Scan for the cell matching the given text and deliver its (X, Y) coordinate at center. 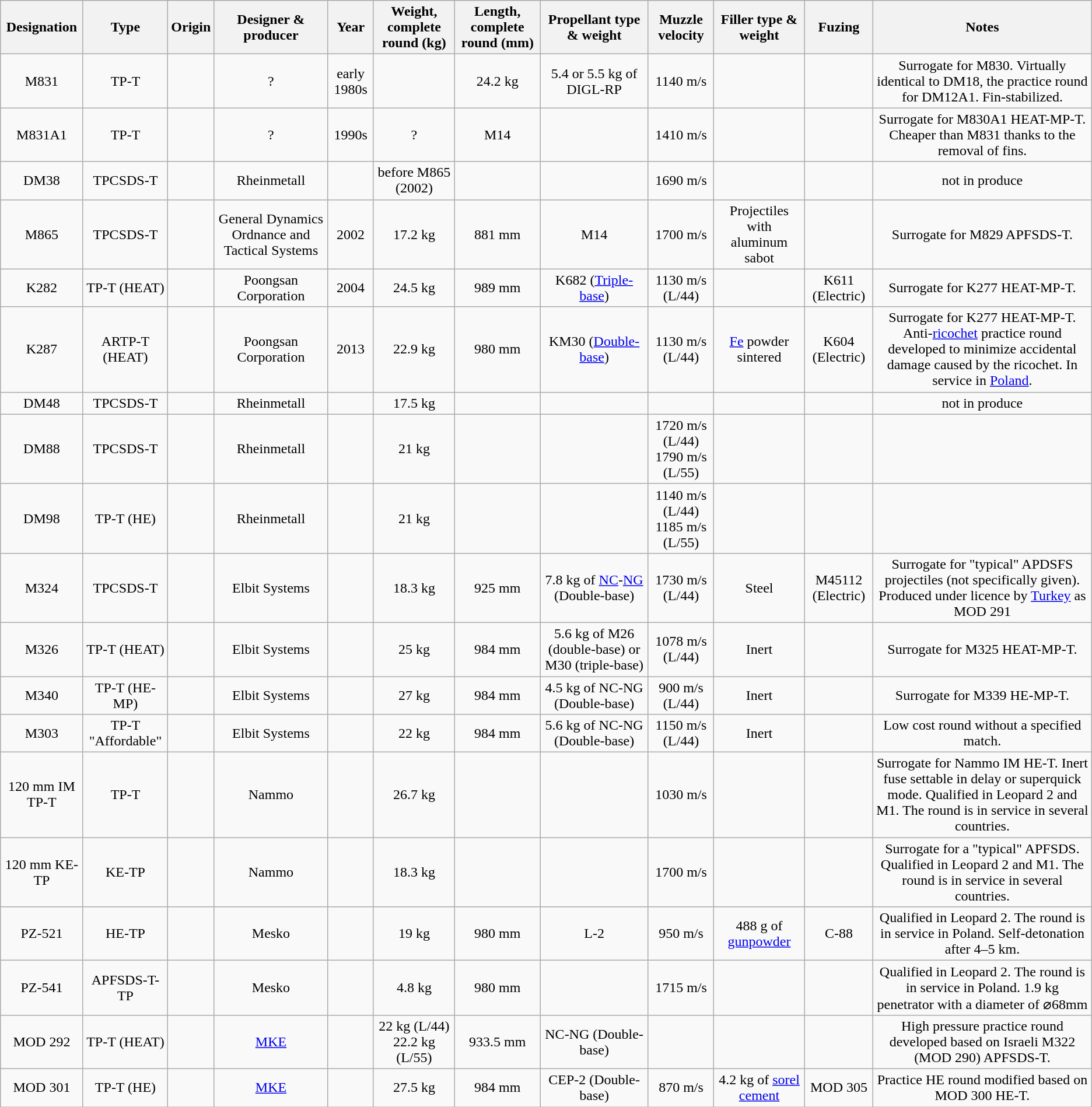
CEP-2 (Double-base) (594, 1087)
PZ-521 (42, 934)
1140 m/s (681, 81)
L-2 (594, 934)
870 m/s (681, 1087)
Surrogate for a "typical" APFSDS. Qualified in Leopard 2 and M1. The round is in service in several countries. (982, 873)
19 kg (414, 934)
933.5 mm (498, 1042)
1715 m/s (681, 988)
Propellant type & weight (594, 27)
27 kg (414, 695)
26.7 kg (414, 795)
Surrogate for M830A1 HEAT-MP-T. Cheaper than M831 thanks to the removal of fins. (982, 135)
High pressure practice round developed based on Israeli M322 (MOD 290) APFSDS-T. (982, 1042)
before M865 (2002) (414, 181)
Surrogate for M829 APFSDS-T. (982, 234)
M831 (42, 81)
K287 (42, 349)
M340 (42, 695)
DM38 (42, 181)
27.5 kg (414, 1087)
Surrogate for M339 HE-MP-T. (982, 695)
2004 (351, 288)
25 kg (414, 649)
M831A1 (42, 135)
DM98 (42, 518)
24.2 kg (498, 81)
HE-TP (125, 934)
Type (125, 27)
22.9 kg (414, 349)
1990s (351, 135)
4.5 kg of NC-NG (Double-base) (594, 695)
Muzzle velocity (681, 27)
K682 (Triple-base) (594, 288)
Surrogate for K277 HEAT-MP-T. Anti-ricochet practice round developed to minimize accidental damage caused by the ricochet. In service in Poland. (982, 349)
TP-T "Affordable" (125, 734)
Projectiles with aluminum sabot (759, 234)
Surrogate for M830. Virtually identical to DM18, the practice round for DM12A1. Fin-stabilized. (982, 81)
Surrogate for K277 HEAT-MP-T. (982, 288)
Practice HE round modified based on MOD 300 HE-T. (982, 1087)
4.8 kg (414, 988)
APFSDS-T-TP (125, 988)
Low cost round without a specified match. (982, 734)
Surrogate for M325 HEAT-MP-T. (982, 649)
M324 (42, 588)
M45112 (Electric) (839, 588)
120 mm IM TP-T (42, 795)
17.2 kg (414, 234)
Qualified in Leopard 2. The round is in service in Poland. Self-detonation after 4–5 km. (982, 934)
NC-NG (Double-base) (594, 1042)
PZ-541 (42, 988)
K282 (42, 288)
1140 m/s (L/44) 1185 m/s (L/55) (681, 518)
17.5 kg (414, 403)
M865 (42, 234)
925 mm (498, 588)
Designer & producer (271, 27)
1730 m/s (L/44) (681, 588)
K604 (Electric) (839, 349)
5.6 kg of M26 (double-base) or M30 (triple-base) (594, 649)
Filler type & weight (759, 27)
881 mm (498, 234)
4.2 kg of sorel cement (759, 1087)
Surrogate for "typical" APDSFS projectiles (not specifically given). Produced under licence by Turkey as MOD 291 (982, 588)
General Dynamics Ordnance and Tactical Systems (271, 234)
Origin (191, 27)
1078 m/s (L/44) (681, 649)
Steel (759, 588)
Length, complete round (mm) (498, 27)
Designation (42, 27)
989 mm (498, 288)
KM30 (Double-base) (594, 349)
1720 m/s (L/44) 1790 m/s (L/55) (681, 449)
Notes (982, 27)
MOD 301 (42, 1087)
120 mm KE-TP (42, 873)
Fe powder sintered (759, 349)
5.6 kg of NC-NG (Double-base) (594, 734)
Qualified in Leopard 2. The round is in service in Poland. 1.9 kg penetrator with a diameter of ⌀68mm (982, 988)
MOD 292 (42, 1042)
ARTP-T (HEAT) (125, 349)
2002 (351, 234)
950 m/s (681, 934)
1410 m/s (681, 135)
M326 (42, 649)
early 1980s (351, 81)
24.5 kg (414, 288)
2013 (351, 349)
Year (351, 27)
7.8 kg of NC-NG (Double-base) (594, 588)
Fuzing (839, 27)
DM88 (42, 449)
22 kg (414, 734)
TP-T (HE-MP) (125, 695)
488 g of gunpowder (759, 934)
22 kg (L/44) 22.2 kg (L/55) (414, 1042)
900 m/s (L/44) (681, 695)
1030 m/s (681, 795)
Weight, complete round (kg) (414, 27)
5.4 or 5.5 kg of DIGL-RP (594, 81)
1690 m/s (681, 181)
MOD 305 (839, 1087)
M303 (42, 734)
KE-TP (125, 873)
K611 (Electric) (839, 288)
1150 m/s (L/44) (681, 734)
C-88 (839, 934)
DM48 (42, 403)
